Capture the cell that displays the provided text and extract its [x, y] central coordinate. 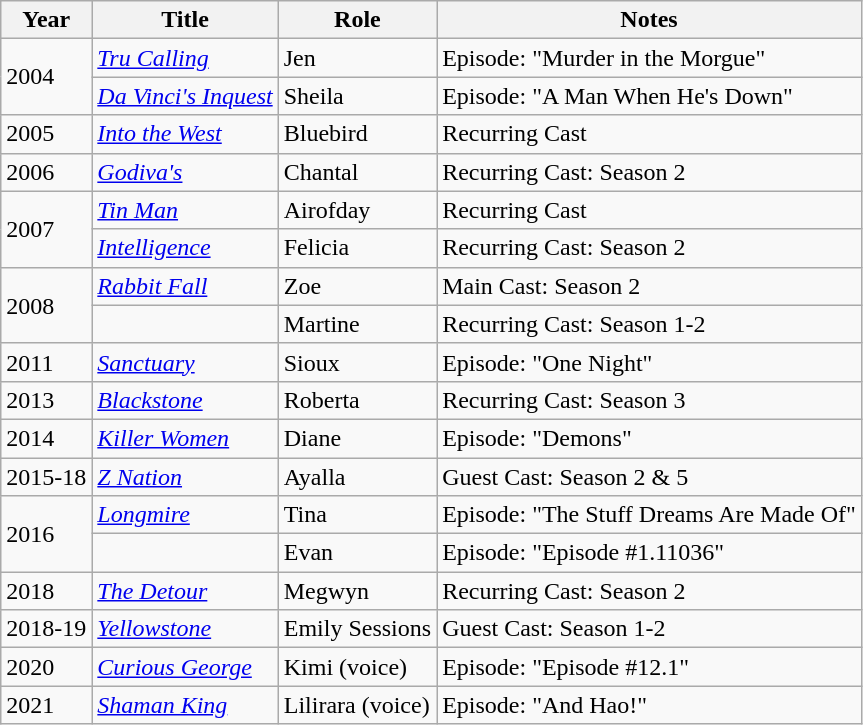
Godiva's [185, 172]
Into the West [185, 134]
2018 [46, 591]
Evan [357, 553]
Ayalla [357, 477]
2008 [46, 305]
Main Cast: Season 2 [650, 286]
Emily Sessions [357, 629]
2018-19 [46, 629]
Lilirara (voice) [357, 705]
Shaman King [185, 705]
2013 [46, 400]
Rabbit Fall [185, 286]
Da Vinci's Inquest [185, 96]
Episode: "A Man When He's Down" [650, 96]
Tina [357, 515]
Notes [650, 20]
Blackstone [185, 400]
2016 [46, 534]
Intelligence [185, 248]
2021 [46, 705]
Recurring Cast: Season 1-2 [650, 324]
2007 [46, 229]
Role [357, 20]
Sanctuary [185, 362]
Episode: "Episode #1.11036" [650, 553]
Tin Man [185, 210]
Roberta [357, 400]
Longmire [185, 515]
Title [185, 20]
2015-18 [46, 477]
Recurring Cast: Season 3 [650, 400]
Kimi (voice) [357, 667]
Episode: "Demons" [650, 438]
Martine [357, 324]
Zoe [357, 286]
Guest Cast: Season 1-2 [650, 629]
Z Nation [185, 477]
The Detour [185, 591]
Episode: "One Night" [650, 362]
Sioux [357, 362]
Guest Cast: Season 2 & 5 [650, 477]
Megwyn [357, 591]
Airofday [357, 210]
Felicia [357, 248]
2005 [46, 134]
Tru Calling [185, 58]
2014 [46, 438]
Yellowstone [185, 629]
Episode: "And Hao!" [650, 705]
Bluebird [357, 134]
Diane [357, 438]
2011 [46, 362]
Chantal [357, 172]
Curious George [185, 667]
Sheila [357, 96]
Year [46, 20]
Episode: "The Stuff Dreams Are Made Of" [650, 515]
Episode: "Murder in the Morgue" [650, 58]
Jen [357, 58]
2006 [46, 172]
2004 [46, 77]
Killer Women [185, 438]
2020 [46, 667]
Episode: "Episode #12.1" [650, 667]
